For the text-containing cell, return its midpoint in (x, y) coordinate format. 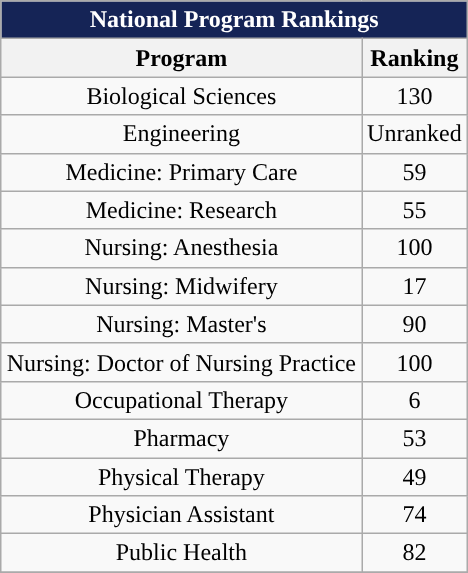
74 (415, 515)
Pharmacy (181, 438)
Program (181, 58)
53 (415, 438)
Nursing: Master's (181, 324)
6 (415, 400)
130 (415, 96)
Biological Sciences (181, 96)
Nursing: Anesthesia (181, 248)
National Program Rankings (234, 20)
Physical Therapy (181, 477)
17 (415, 286)
82 (415, 553)
Medicine: Research (181, 210)
Ranking (415, 58)
Nursing: Midwifery (181, 286)
Medicine: Primary Care (181, 172)
90 (415, 324)
Engineering (181, 134)
Unranked (415, 134)
59 (415, 172)
Physician Assistant (181, 515)
49 (415, 477)
Nursing: Doctor of Nursing Practice (181, 362)
Public Health (181, 553)
55 (415, 210)
Occupational Therapy (181, 400)
